Pinpoint the cell where the given text exists, returning its [X, Y] midpoint coordinate. 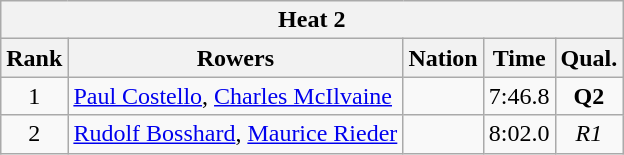
Q2 [589, 96]
Rowers [236, 58]
Qual. [589, 58]
Nation [443, 58]
R1 [589, 134]
7:46.8 [519, 96]
Rudolf Bosshard, Maurice Rieder [236, 134]
1 [34, 96]
Time [519, 58]
Heat 2 [312, 20]
Paul Costello, Charles McIlvaine [236, 96]
Rank [34, 58]
2 [34, 134]
8:02.0 [519, 134]
